Search for the cell housing the specified text and yield its [x, y] center coordinate. 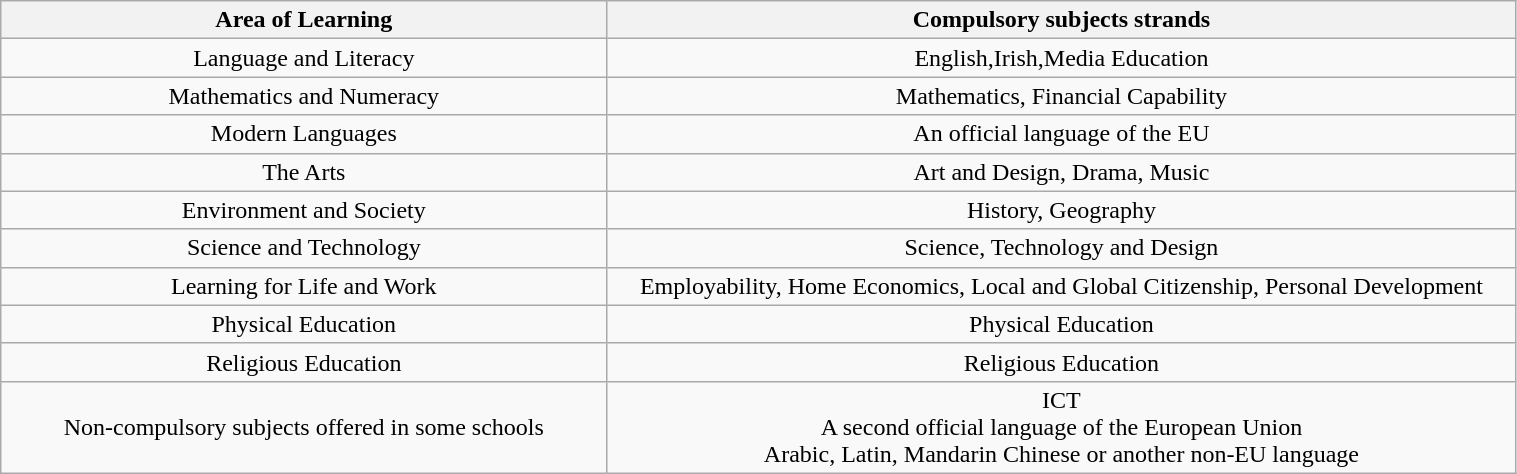
Science and Technology [304, 248]
ICTA second official language of the European UnionArabic, Latin, Mandarin Chinese or another non-EU language [1062, 427]
The Arts [304, 172]
Learning for Life and Work [304, 286]
English,Irish,Media Education [1062, 58]
Mathematics, Financial Capability [1062, 96]
Science, Technology and Design [1062, 248]
Compulsory subjects strands [1062, 20]
Area of Learning [304, 20]
Modern Languages [304, 134]
Language and Literacy [304, 58]
Non-compulsory subjects offered in some schools [304, 427]
Employability, Home Economics, Local and Global Citizenship, Personal Development [1062, 286]
An official language of the EU [1062, 134]
History, Geography [1062, 210]
Mathematics and Numeracy [304, 96]
Environment and Society [304, 210]
Art and Design, Drama, Music [1062, 172]
